Return the [x, y] coordinate for the center point of the cell that contains the specified text.  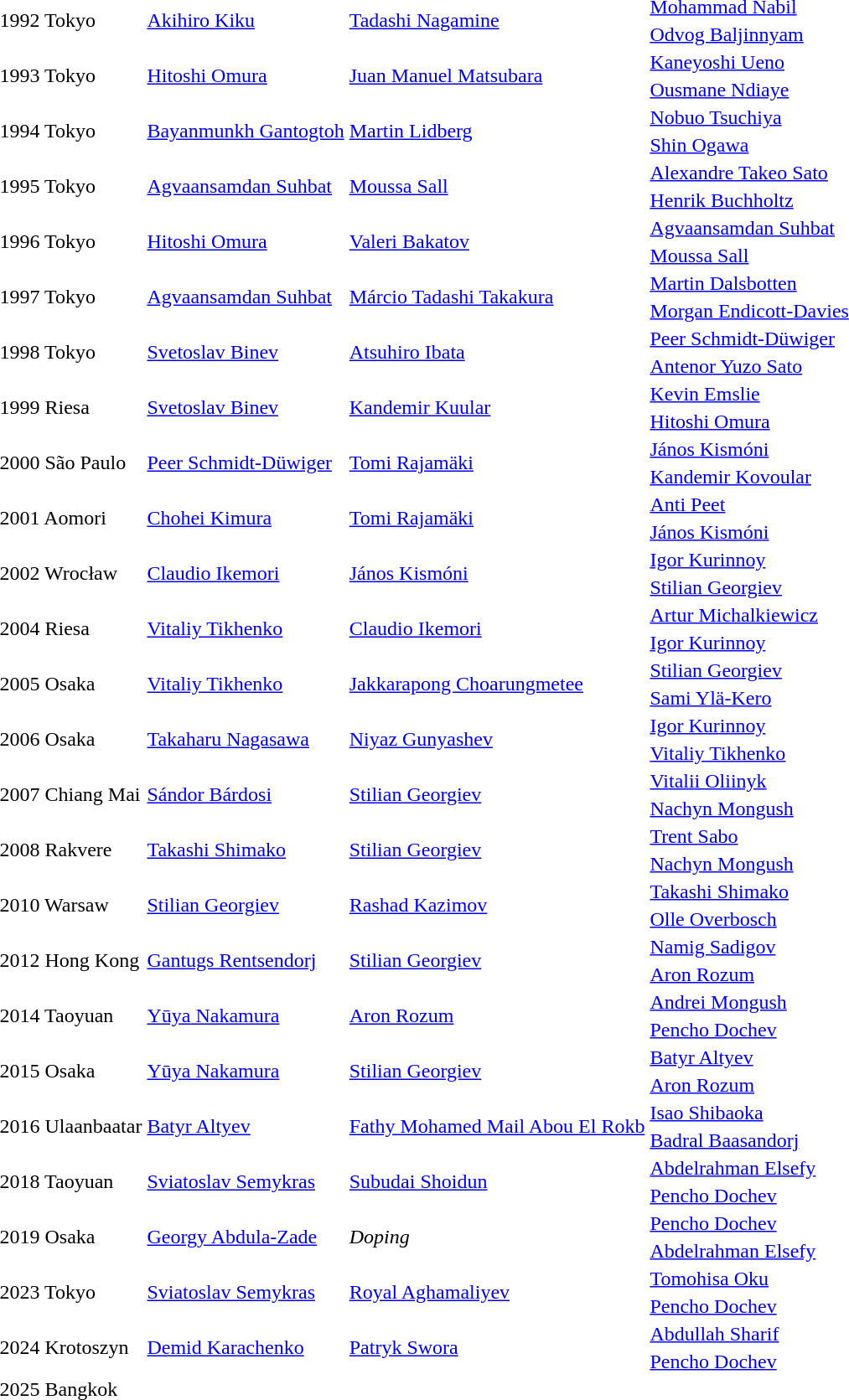
Moussa Sall [497, 186]
Takashi Shimako [246, 850]
János Kismóni [497, 573]
Atsuhiro Ibata [497, 352]
Juan Manuel Matsubara [497, 75]
Doping [497, 1237]
Rashad Kazimov [497, 905]
Valeri Bakatov [497, 241]
Márcio Tadashi Takakura [497, 297]
Subudai Shoidun [497, 1181]
Chohei Kimura [246, 518]
Demid Karachenko [246, 1347]
Kandemir Kuular [497, 407]
Jakkarapong Choarungmetee [497, 684]
Gantugs Rentsendorj [246, 960]
Peer Schmidt-Düwiger [246, 462]
Niyaz Gunyashev [497, 739]
Martin Lidberg [497, 131]
Aron Rozum [497, 1015]
Batyr Altyev [246, 1126]
Patryk Swora [497, 1347]
Fathy Mohamed Mail Abou El Rokb [497, 1126]
Bayanmunkh Gantogtoh [246, 131]
Sándor Bárdosi [246, 794]
Royal Aghamaliyev [497, 1292]
Takaharu Nagasawa [246, 739]
Georgy Abdula-Zade [246, 1237]
